Identify which cell holds the provided text, then report its [X, Y] central coordinate. 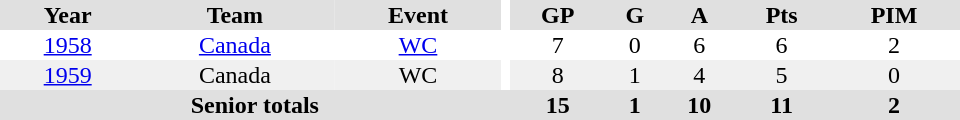
Senior totals [255, 105]
8 [558, 75]
GP [558, 15]
10 [700, 105]
4 [700, 75]
15 [558, 105]
A [700, 15]
5 [782, 75]
Year [68, 15]
PIM [894, 15]
7 [558, 45]
Pts [782, 15]
Team [234, 15]
11 [782, 105]
1958 [68, 45]
G [635, 15]
Event [418, 15]
1959 [68, 75]
